Output the (x, y) coordinate of the center of the cell containing the given text.  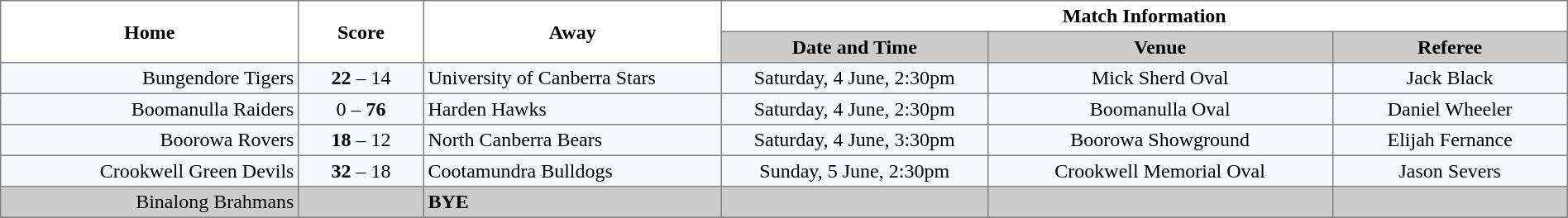
Referee (1450, 47)
0 – 76 (361, 109)
Boomanulla Raiders (150, 109)
Jason Severs (1450, 171)
Boorowa Rovers (150, 140)
Harden Hawks (572, 109)
Cootamundra Bulldogs (572, 171)
Crookwell Memorial Oval (1159, 171)
Date and Time (854, 47)
Home (150, 31)
BYE (572, 202)
Crookwell Green Devils (150, 171)
32 – 18 (361, 171)
Daniel Wheeler (1450, 109)
Score (361, 31)
Venue (1159, 47)
Boomanulla Oval (1159, 109)
University of Canberra Stars (572, 78)
Match Information (1145, 17)
Elijah Fernance (1450, 140)
Binalong Brahmans (150, 202)
18 – 12 (361, 140)
Mick Sherd Oval (1159, 78)
Sunday, 5 June, 2:30pm (854, 171)
Away (572, 31)
Boorowa Showground (1159, 140)
22 – 14 (361, 78)
Jack Black (1450, 78)
Saturday, 4 June, 3:30pm (854, 140)
Bungendore Tigers (150, 78)
North Canberra Bears (572, 140)
